For the text-containing cell, return its midpoint in [x, y] coordinate format. 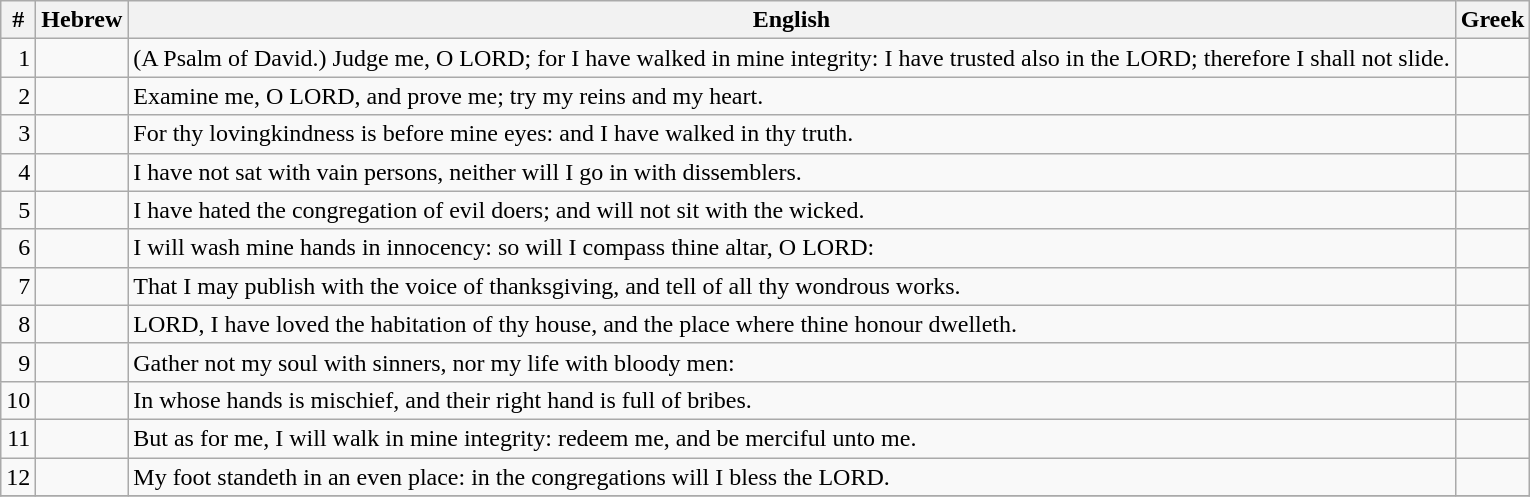
That I may publish with the voice of thanksgiving, and tell of all thy wondrous works. [792, 286]
Examine me, O LORD, and prove me; try my reins and my heart. [792, 96]
1 [18, 58]
4 [18, 172]
11 [18, 438]
In whose hands is mischief, and their right hand is full of bribes. [792, 400]
7 [18, 286]
(A Psalm of David.) Judge me, O LORD; for I have walked in mine integrity: I have trusted also in the LORD; therefore I shall not slide. [792, 58]
Greek [1492, 20]
5 [18, 210]
I have not sat with vain persons, neither will I go in with dissemblers. [792, 172]
I will wash mine hands in innocency: so will I compass thine altar, O LORD: [792, 248]
LORD, I have loved the habitation of thy house, and the place where thine honour dwelleth. [792, 324]
Gather not my soul with sinners, nor my life with bloody men: [792, 362]
Hebrew [82, 20]
I have hated the congregation of evil doers; and will not sit with the wicked. [792, 210]
9 [18, 362]
English [792, 20]
But as for me, I will walk in mine integrity: redeem me, and be merciful unto me. [792, 438]
# [18, 20]
For thy lovingkindness is before mine eyes: and I have walked in thy truth. [792, 134]
6 [18, 248]
10 [18, 400]
2 [18, 96]
12 [18, 477]
3 [18, 134]
My foot standeth in an even place: in the congregations will I bless the LORD. [792, 477]
8 [18, 324]
